Extract the [x, y] coordinate from the center of the cell holding the provided text.  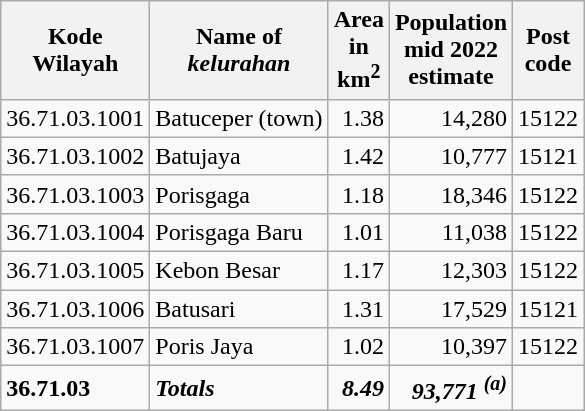
Totals [239, 388]
1.18 [358, 194]
14,280 [450, 118]
Name of kelurahan [239, 50]
1.17 [358, 271]
36.71.03.1003 [76, 194]
Porisgaga Baru [239, 232]
36.71.03.1004 [76, 232]
Kode Wilayah [76, 50]
12,303 [450, 271]
36.71.03.1006 [76, 309]
Batujaya [239, 156]
Populationmid 2022estimate [450, 50]
93,771 (a) [450, 388]
10,777 [450, 156]
Postcode [548, 50]
36.71.03.1005 [76, 271]
Batusari [239, 309]
36.71.03 [76, 388]
36.71.03.1007 [76, 347]
1.31 [358, 309]
18,346 [450, 194]
1.01 [358, 232]
Porisgaga [239, 194]
17,529 [450, 309]
Kebon Besar [239, 271]
36.71.03.1001 [76, 118]
11,038 [450, 232]
10,397 [450, 347]
Poris Jaya [239, 347]
1.02 [358, 347]
1.42 [358, 156]
Batuceper (town) [239, 118]
8.49 [358, 388]
1.38 [358, 118]
Area in km2 [358, 50]
36.71.03.1002 [76, 156]
